Scan for the cell matching the given text and deliver its [x, y] coordinate at center. 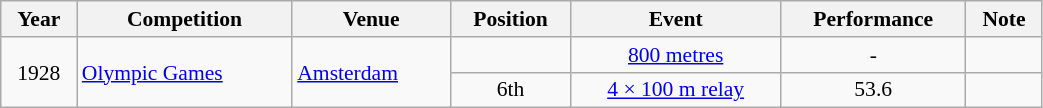
Performance [874, 19]
53.6 [874, 90]
- [874, 55]
800 metres [676, 55]
1928 [39, 72]
Position [510, 19]
Olympic Games [184, 72]
Venue [371, 19]
6th [510, 90]
4 × 100 m relay [676, 90]
Amsterdam [371, 72]
Year [39, 19]
Event [676, 19]
Note [1004, 19]
Competition [184, 19]
